Output the [X, Y] coordinate of the center of the cell containing the given text.  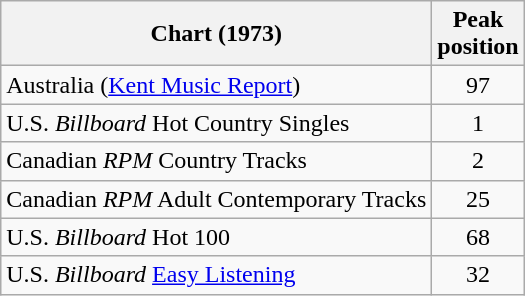
32 [478, 275]
97 [478, 85]
Canadian RPM Adult Contemporary Tracks [216, 199]
25 [478, 199]
Chart (1973) [216, 34]
Peakposition [478, 34]
Canadian RPM Country Tracks [216, 161]
Australia (Kent Music Report) [216, 85]
U.S. Billboard Easy Listening [216, 275]
1 [478, 123]
U.S. Billboard Hot 100 [216, 237]
U.S. Billboard Hot Country Singles [216, 123]
68 [478, 237]
2 [478, 161]
